Determine the (x, y) coordinate at the center of the cell enclosing the given text.  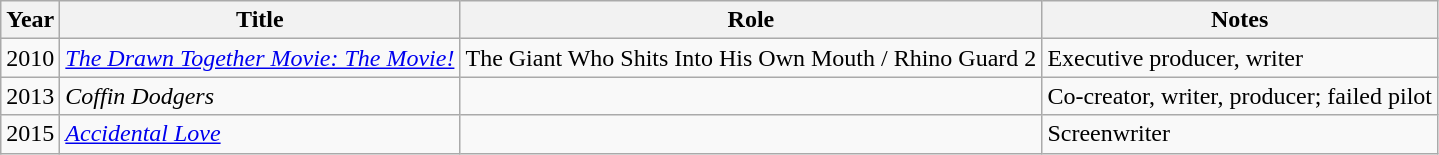
Executive producer, writer (1240, 58)
Role (751, 20)
Accidental Love (260, 134)
Year (30, 20)
2015 (30, 134)
Coffin Dodgers (260, 96)
2013 (30, 96)
The Drawn Together Movie: The Movie! (260, 58)
Notes (1240, 20)
Title (260, 20)
Screenwriter (1240, 134)
Co-creator, writer, producer; failed pilot (1240, 96)
The Giant Who Shits Into His Own Mouth / Rhino Guard 2 (751, 58)
2010 (30, 58)
